For the text-containing cell, return its midpoint in (X, Y) coordinate format. 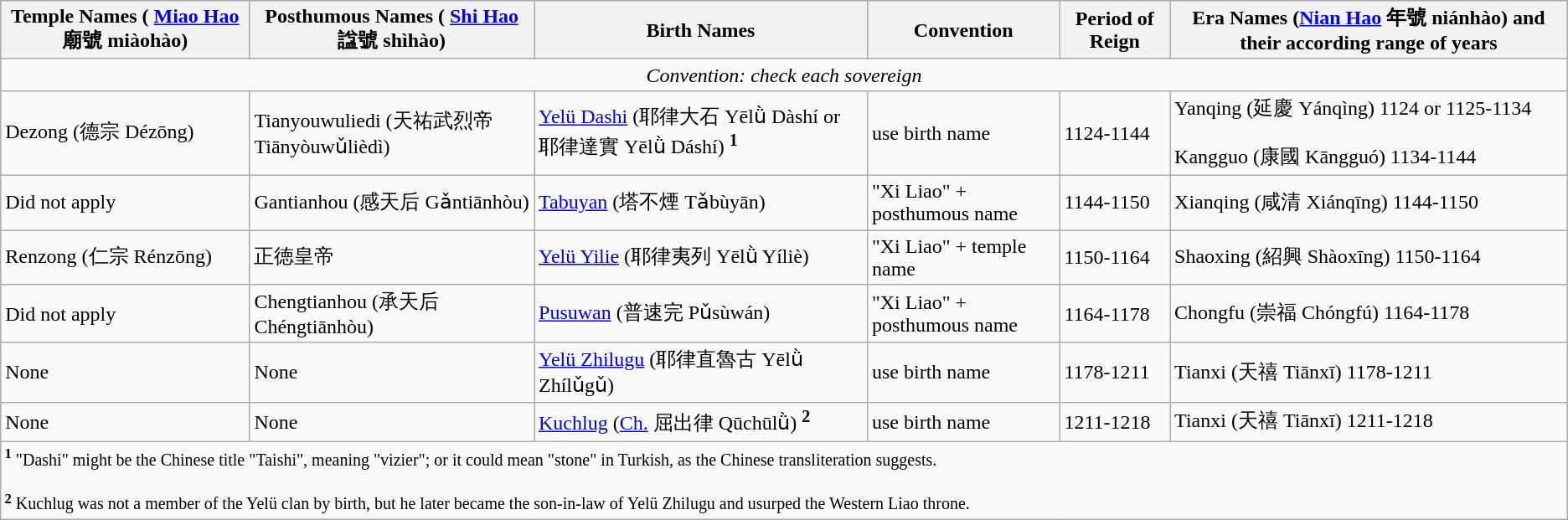
Shaoxing (紹興 Shàoxīng) 1150-1164 (1369, 256)
Temple Names ( Miao Hao 廟號 miàohào) (126, 30)
Kuchlug (Ch. 屈出律 Qūchūlǜ) 2 (701, 422)
Yanqing (延慶 Yánqìng) 1124 or 1125-1134Kangguo (康國 Kāngguó) 1134-1144 (1369, 132)
Period of Reign (1115, 30)
Renzong (仁宗 Rénzōng) (126, 256)
1178-1211 (1115, 372)
1164-1178 (1115, 314)
Xianqing (咸清 Xiánqīng) 1144-1150 (1369, 203)
Convention (963, 30)
"Xi Liao" + temple name (963, 256)
Birth Names (701, 30)
Pusuwan (普速完 Pǔsùwán) (701, 314)
Tianxi (天禧 Tiānxī) 1211-1218 (1369, 422)
Tianyouwuliedi (天祐武烈帝 Tiānyòuwǔlièdì) (392, 132)
Yelü Zhilugu (耶律直魯古 Yēlǜ Zhílǔgǔ) (701, 372)
Dezong (德宗 Dézōng) (126, 132)
正徳皇帝 (392, 256)
Yelü Yilie (耶律夷列 Yēlǜ Yíliè) (701, 256)
Tianxi (天禧 Tiānxī) 1178-1211 (1369, 372)
1124-1144 (1115, 132)
Era Names (Nian Hao 年號 niánhào) and their according range of years (1369, 30)
Yelü Dashi (耶律大石 Yēlǜ Dàshí or 耶律達實 Yēlǜ Dáshí) 1 (701, 132)
Tabuyan (塔不煙 Tǎbùyān) (701, 203)
1144-1150 (1115, 203)
Convention: check each sovereign (784, 75)
Posthumous Names ( Shi Hao 諡號 shìhào) (392, 30)
Gantianhou (感天后 Gǎntiānhòu) (392, 203)
Chongfu (崇福 Chóngfú) 1164-1178 (1369, 314)
Chengtianhou (承天后 Chéngtiānhòu) (392, 314)
1150-1164 (1115, 256)
1211-1218 (1115, 422)
